Scan for the cell matching the given text and deliver its [x, y] coordinate at center. 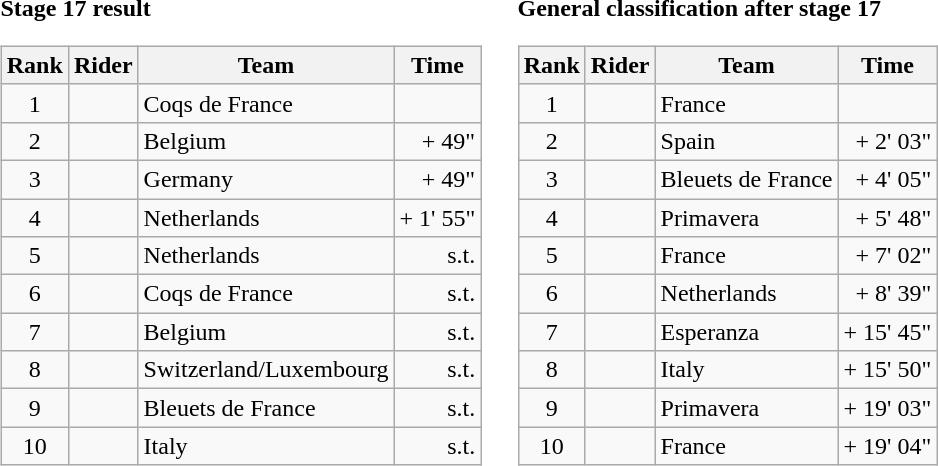
Germany [266, 179]
+ 19' 03" [888, 408]
+ 15' 45" [888, 332]
+ 1' 55" [438, 217]
+ 19' 04" [888, 446]
+ 8' 39" [888, 294]
Spain [746, 141]
+ 2' 03" [888, 141]
+ 5' 48" [888, 217]
Esperanza [746, 332]
+ 7' 02" [888, 256]
+ 4' 05" [888, 179]
Switzerland/Luxembourg [266, 370]
+ 15' 50" [888, 370]
